Locate the cell with the specified text and output its [X, Y] center coordinate. 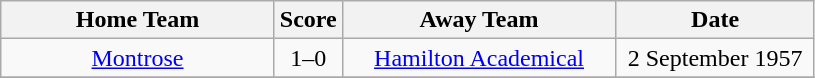
Date [716, 20]
Montrose [138, 58]
Hamilton Academical [479, 58]
Score [308, 20]
2 September 1957 [716, 58]
Away Team [479, 20]
1–0 [308, 58]
Home Team [138, 20]
